Provide the [x, y] coordinate of the cell's center where the given text is located.  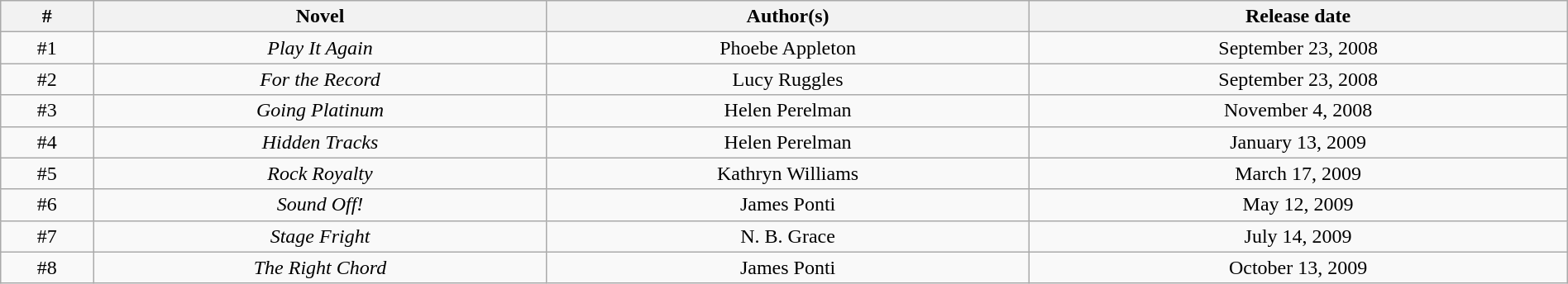
March 17, 2009 [1298, 173]
Author(s) [787, 17]
Novel [320, 17]
#5 [47, 173]
N. B. Grace [787, 236]
Release date [1298, 17]
Phoebe Appleton [787, 48]
#1 [47, 48]
Lucy Ruggles [787, 79]
#6 [47, 205]
#4 [47, 142]
Kathryn Williams [787, 173]
Sound Off! [320, 205]
Stage Fright [320, 236]
The Right Chord [320, 267]
Going Platinum [320, 111]
Play It Again [320, 48]
Hidden Tracks [320, 142]
# [47, 17]
For the Record [320, 79]
November 4, 2008 [1298, 111]
July 14, 2009 [1298, 236]
#2 [47, 79]
#7 [47, 236]
#3 [47, 111]
October 13, 2009 [1298, 267]
May 12, 2009 [1298, 205]
Rock Royalty [320, 173]
January 13, 2009 [1298, 142]
#8 [47, 267]
